Locate the cell with the specified text and output its [X, Y] center coordinate. 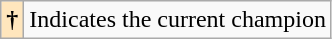
Indicates the current champion [178, 20]
† [12, 20]
